Extract the [x, y] coordinate from the center of the cell holding the provided text.  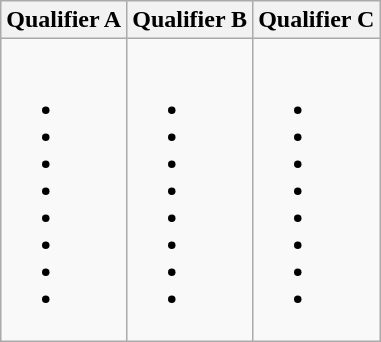
Qualifier B [190, 20]
Qualifier A [64, 20]
Qualifier C [316, 20]
